Locate the cell with the specified text and output its (x, y) center coordinate. 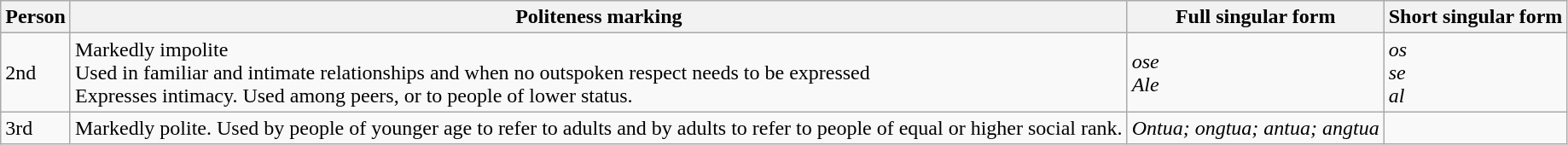
Person (36, 17)
Ontua; ongtua; antua; angtua (1256, 128)
Short singular form (1476, 17)
3rd (36, 128)
osseal (1476, 72)
oseAle (1256, 72)
Markedly polite. Used by people of younger age to refer to adults and by adults to refer to people of equal or higher social rank. (599, 128)
Politeness marking (599, 17)
Full singular form (1256, 17)
2nd (36, 72)
